From the cell containing the given text, extract its center point as [x, y] coordinate. 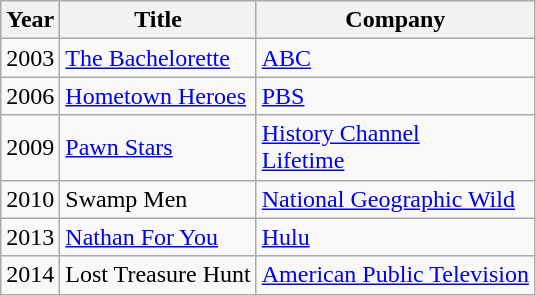
The Bachelorette [158, 58]
Company [395, 20]
Hometown Heroes [158, 96]
PBS [395, 96]
National Geographic Wild [395, 199]
2006 [30, 96]
Swamp Men [158, 199]
ABC [395, 58]
American Public Television [395, 275]
Lost Treasure Hunt [158, 275]
Title [158, 20]
Pawn Stars [158, 148]
Year [30, 20]
2003 [30, 58]
Hulu [395, 237]
History ChannelLifetime [395, 148]
2010 [30, 199]
2013 [30, 237]
2009 [30, 148]
2014 [30, 275]
Nathan For You [158, 237]
